From the cell containing the given text, extract its center point as [X, Y] coordinate. 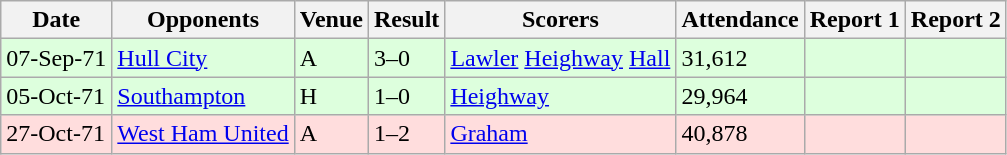
31,612 [740, 58]
05-Oct-71 [56, 96]
29,964 [740, 96]
Opponents [203, 20]
40,878 [740, 134]
07-Sep-71 [56, 58]
1–0 [406, 96]
Report 2 [956, 20]
Report 1 [854, 20]
Result [406, 20]
H [331, 96]
27-Oct-71 [56, 134]
Heighway [560, 96]
Southampton [203, 96]
Lawler Heighway Hall [560, 58]
West Ham United [203, 134]
Scorers [560, 20]
Graham [560, 134]
1–2 [406, 134]
Venue [331, 20]
Date [56, 20]
Hull City [203, 58]
Attendance [740, 20]
3–0 [406, 58]
